Return [X, Y] of the center of cell containing provided text 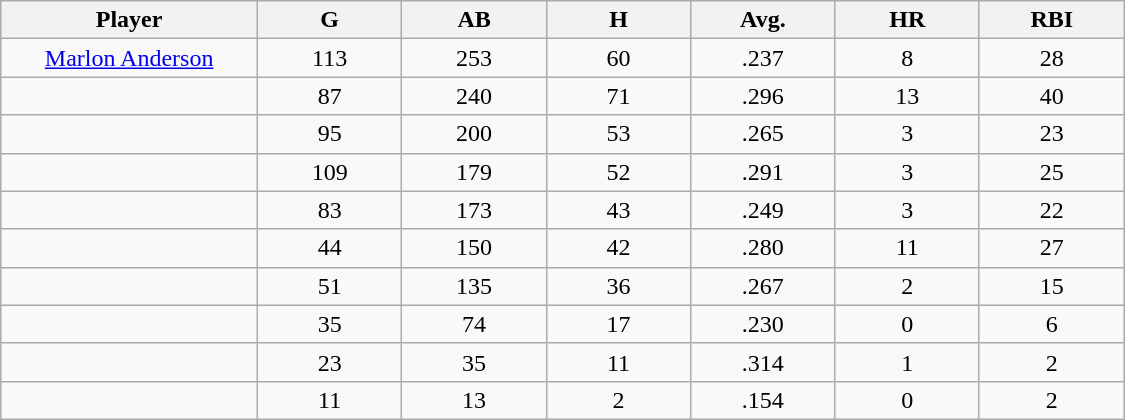
.296 [763, 96]
.154 [763, 400]
H [618, 20]
8 [907, 58]
135 [474, 286]
51 [329, 286]
52 [618, 172]
AB [474, 20]
43 [618, 210]
44 [329, 248]
HR [907, 20]
17 [618, 324]
Marlon Anderson [130, 58]
15 [1052, 286]
173 [474, 210]
G [329, 20]
.267 [763, 286]
95 [329, 134]
200 [474, 134]
109 [329, 172]
179 [474, 172]
.280 [763, 248]
150 [474, 248]
Avg. [763, 20]
253 [474, 58]
.249 [763, 210]
36 [618, 286]
Player [130, 20]
113 [329, 58]
.314 [763, 362]
53 [618, 134]
1 [907, 362]
6 [1052, 324]
27 [1052, 248]
40 [1052, 96]
87 [329, 96]
25 [1052, 172]
.291 [763, 172]
42 [618, 248]
.230 [763, 324]
71 [618, 96]
.265 [763, 134]
22 [1052, 210]
74 [474, 324]
RBI [1052, 20]
83 [329, 210]
28 [1052, 58]
240 [474, 96]
.237 [763, 58]
60 [618, 58]
